Scan for the cell matching the given text and deliver its (x, y) coordinate at center. 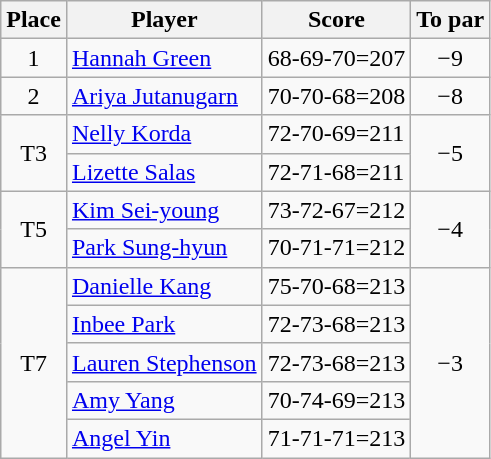
T5 (34, 229)
Player (164, 20)
−5 (450, 153)
70-71-71=212 (336, 248)
To par (450, 20)
Score (336, 20)
Inbee Park (164, 324)
−8 (450, 96)
Place (34, 20)
Lauren Stephenson (164, 362)
Ariya Jutanugarn (164, 96)
70-70-68=208 (336, 96)
T3 (34, 153)
73-72-67=212 (336, 210)
68-69-70=207 (336, 58)
2 (34, 96)
Park Sung-hyun (164, 248)
−4 (450, 229)
72-71-68=211 (336, 172)
Nelly Korda (164, 134)
Angel Yin (164, 438)
−3 (450, 362)
Lizette Salas (164, 172)
Danielle Kang (164, 286)
72-70-69=211 (336, 134)
−9 (450, 58)
71-71-71=213 (336, 438)
Kim Sei-young (164, 210)
75-70-68=213 (336, 286)
Hannah Green (164, 58)
Amy Yang (164, 400)
70-74-69=213 (336, 400)
1 (34, 58)
T7 (34, 362)
